Scan for the cell matching the given text and deliver its (X, Y) coordinate at center. 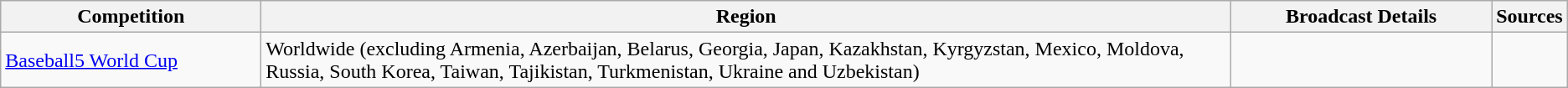
Competition (131, 17)
Sources (1529, 17)
Baseball5 World Cup (131, 60)
Region (746, 17)
Broadcast Details (1362, 17)
